Provide the [X, Y] coordinate of the cell's center where the given text is located.  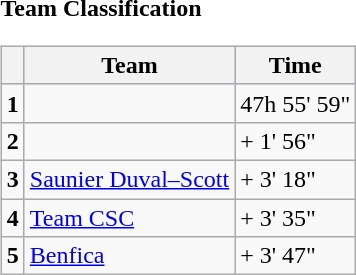
Saunier Duval–Scott [129, 179]
+ 3' 18" [296, 179]
Benfica [129, 256]
4 [12, 217]
5 [12, 256]
+ 1' 56" [296, 141]
Team [129, 65]
47h 55' 59" [296, 103]
+ 3' 47" [296, 256]
3 [12, 179]
1 [12, 103]
Time [296, 65]
2 [12, 141]
Team CSC [129, 217]
+ 3' 35" [296, 217]
